Output the (X, Y) coordinate of the center of the cell containing the given text.  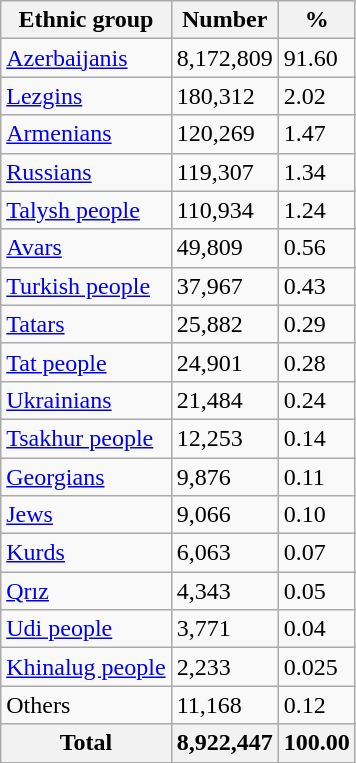
0.10 (316, 515)
91.60 (316, 58)
0.04 (316, 629)
Talysh people (86, 210)
Total (86, 743)
Tat people (86, 362)
0.29 (316, 324)
100.00 (316, 743)
49,809 (224, 248)
Others (86, 705)
Jews (86, 515)
Azerbaijanis (86, 58)
0.11 (316, 477)
Avars (86, 248)
Khinalug people (86, 667)
Udi people (86, 629)
1.34 (316, 172)
% (316, 20)
0.43 (316, 286)
2,233 (224, 667)
4,343 (224, 591)
Tatars (86, 324)
Qrız (86, 591)
8,922,447 (224, 743)
0.05 (316, 591)
Number (224, 20)
Tsakhur people (86, 438)
Armenians (86, 134)
Lezgins (86, 96)
Georgians (86, 477)
24,901 (224, 362)
37,967 (224, 286)
0.07 (316, 553)
9,876 (224, 477)
120,269 (224, 134)
0.14 (316, 438)
21,484 (224, 400)
Russians (86, 172)
9,066 (224, 515)
2.02 (316, 96)
1.24 (316, 210)
Kurds (86, 553)
0.025 (316, 667)
11,168 (224, 705)
Ethnic group (86, 20)
1.47 (316, 134)
0.12 (316, 705)
3,771 (224, 629)
Turkish people (86, 286)
Ukrainians (86, 400)
0.24 (316, 400)
0.56 (316, 248)
180,312 (224, 96)
119,307 (224, 172)
8,172,809 (224, 58)
0.28 (316, 362)
25,882 (224, 324)
6,063 (224, 553)
12,253 (224, 438)
110,934 (224, 210)
